Determine the (X, Y) coordinate at the center of the cell enclosing the given text.  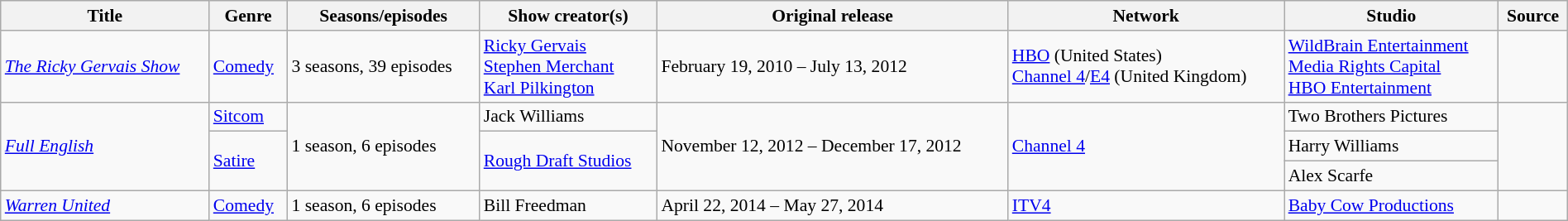
Two Brothers Pictures (1391, 117)
Rough Draft Studios (569, 161)
Warren United (105, 205)
3 seasons, 39 episodes (383, 66)
Harry Williams (1391, 147)
Bill Freedman (569, 205)
Network (1146, 16)
ITV4 (1146, 205)
November 12, 2012 – December 17, 2012 (832, 146)
Studio (1391, 16)
April 22, 2014 – May 27, 2014 (832, 205)
Title (105, 16)
Baby Cow Productions (1391, 205)
Full English (105, 146)
WildBrain EntertainmentMedia Rights CapitalHBO Entertainment (1391, 66)
Jack Williams (569, 117)
Alex Scarfe (1391, 176)
Seasons/episodes (383, 16)
HBO (United States)Channel 4/E4 (United Kingdom) (1146, 66)
Channel 4 (1146, 146)
Original release (832, 16)
Show creator(s) (569, 16)
The Ricky Gervais Show (105, 66)
Satire (248, 161)
Ricky GervaisStephen MerchantKarl Pilkington (569, 66)
Sitcom (248, 117)
Source (1533, 16)
February 19, 2010 – July 13, 2012 (832, 66)
Genre (248, 16)
